Locate the cell with the specified text and output its (X, Y) center coordinate. 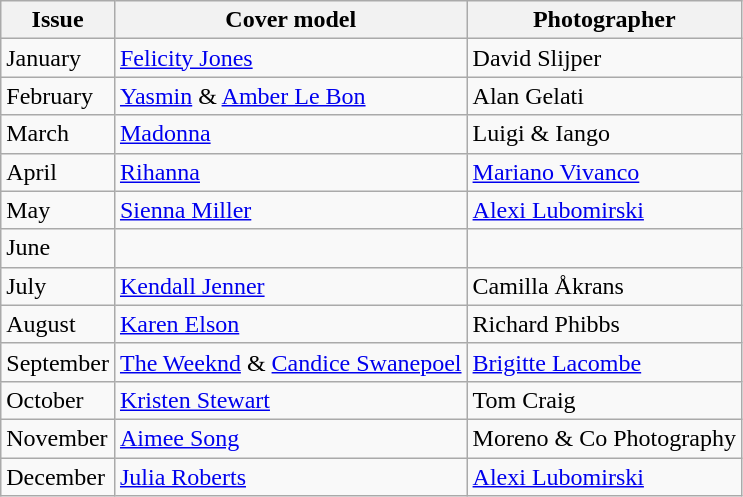
February (58, 96)
Tom Craig (604, 400)
December (58, 477)
August (58, 324)
The Weeknd & Candice Swanepoel (290, 362)
November (58, 438)
Moreno & Co Photography (604, 438)
Sienna Miller (290, 210)
June (58, 248)
Karen Elson (290, 324)
Mariano Vivanco (604, 172)
Cover model (290, 20)
Aimee Song (290, 438)
January (58, 58)
Camilla Åkrans (604, 286)
David Slijper (604, 58)
July (58, 286)
Felicity Jones (290, 58)
Rihanna (290, 172)
Issue (58, 20)
September (58, 362)
March (58, 134)
October (58, 400)
Luigi & Iango (604, 134)
Yasmin & Amber Le Bon (290, 96)
May (58, 210)
Photographer (604, 20)
Brigitte Lacombe (604, 362)
Alan Gelati (604, 96)
Richard Phibbs (604, 324)
Kristen Stewart (290, 400)
Kendall Jenner (290, 286)
Julia Roberts (290, 477)
Madonna (290, 134)
April (58, 172)
